Provide the (X, Y) coordinate of the cell's center where the given text is located.  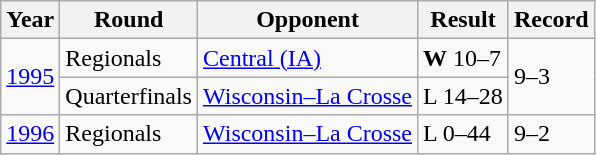
Result (464, 20)
L 14–28 (464, 96)
Central (IA) (307, 58)
9–2 (551, 134)
1995 (30, 77)
Record (551, 20)
Round (129, 20)
L 0–44 (464, 134)
W 10–7 (464, 58)
9–3 (551, 77)
Quarterfinals (129, 96)
Year (30, 20)
Opponent (307, 20)
1996 (30, 134)
